Detect which cell encompasses the target text, then output its [X, Y] center coordinate. 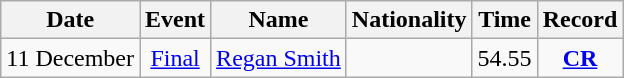
Record [580, 20]
Time [504, 20]
Date [70, 20]
Nationality [409, 20]
Name [279, 20]
Final [176, 58]
CR [580, 58]
Event [176, 20]
54.55 [504, 58]
11 December [70, 58]
Regan Smith [279, 58]
